Scan for the cell matching the given text and deliver its (x, y) coordinate at center. 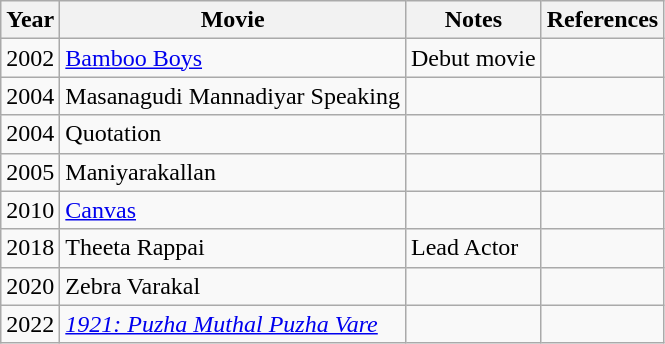
Masanagudi Mannadiyar Speaking (233, 96)
Theeta Rappai (233, 248)
2020 (30, 286)
2002 (30, 58)
Canvas (233, 210)
Maniyarakallan (233, 172)
2022 (30, 324)
Year (30, 20)
2005 (30, 172)
Movie (233, 20)
Debut movie (473, 58)
Zebra Varakal (233, 286)
Notes (473, 20)
References (602, 20)
2010 (30, 210)
Quotation (233, 134)
Lead Actor (473, 248)
2018 (30, 248)
Bamboo Boys (233, 58)
1921: Puzha Muthal Puzha Vare (233, 324)
